Return the [X, Y] coordinate for the center point of the cell that contains the specified text.  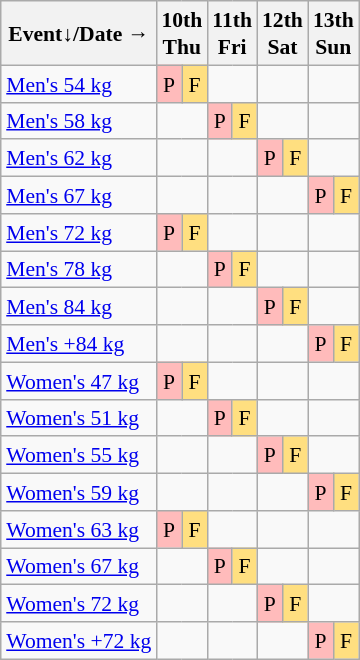
Women's 59 kg [78, 492]
Men's 72 kg [78, 232]
Men's 84 kg [78, 306]
Event↓/Date → [78, 33]
Women's +72 kg [78, 640]
Women's 55 kg [78, 454]
10thThu [182, 33]
Women's 67 kg [78, 566]
Men's +84 kg [78, 344]
Men's 78 kg [78, 268]
11thFri [232, 33]
Men's 54 kg [78, 84]
13thSun [334, 33]
Women's 63 kg [78, 528]
Women's 72 kg [78, 604]
Men's 62 kg [78, 158]
Women's 47 kg [78, 380]
12thSat [282, 33]
Men's 58 kg [78, 120]
Men's 67 kg [78, 194]
Women's 51 kg [78, 418]
